From the cell containing the given text, extract its center point as [X, Y] coordinate. 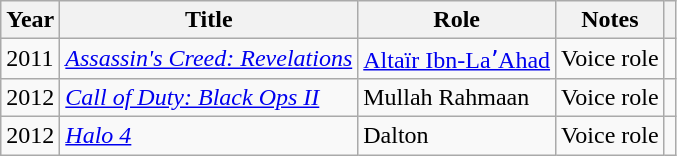
Halo 4 [209, 135]
Year [30, 20]
Assassin's Creed: Revelations [209, 59]
Mullah Rahmaan [457, 97]
Dalton [457, 135]
Altaïr Ibn-LaʼAhad [457, 59]
Notes [610, 20]
2011 [30, 59]
Title [209, 20]
Role [457, 20]
Call of Duty: Black Ops II [209, 97]
